Locate the cell with the specified text and output its (X, Y) center coordinate. 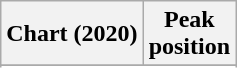
Peakposition (189, 34)
Chart (2020) (72, 34)
